Pinpoint the cell where the given text exists, returning its (X, Y) midpoint coordinate. 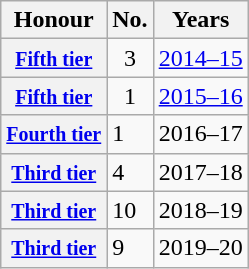
No. (130, 20)
Honour (54, 20)
2019–20 (200, 248)
10 (130, 210)
3 (130, 58)
2015–16 (200, 96)
2018–19 (200, 210)
2017–18 (200, 172)
4 (130, 172)
Years (200, 20)
Fourth tier (54, 134)
9 (130, 248)
2016–17 (200, 134)
2014–15 (200, 58)
